Provide the [X, Y] coordinate of the cell's center where the given text is located.  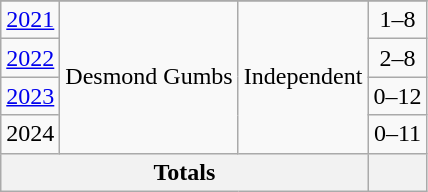
Desmond Gumbs [149, 77]
Totals [184, 172]
2023 [30, 96]
2021 [30, 20]
2–8 [398, 58]
2022 [30, 58]
1–8 [398, 20]
Independent [303, 77]
0–12 [398, 96]
2024 [30, 134]
0–11 [398, 134]
